Locate the cell with the specified text and output its (x, y) center coordinate. 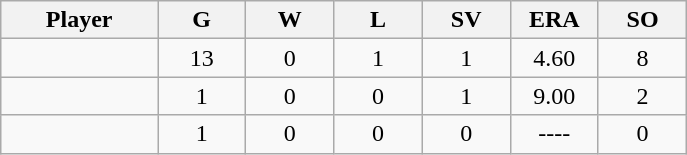
W (290, 20)
G (202, 20)
Player (80, 20)
9.00 (554, 96)
SV (466, 20)
2 (642, 96)
13 (202, 58)
ERA (554, 20)
4.60 (554, 58)
L (378, 20)
---- (554, 134)
SO (642, 20)
8 (642, 58)
